Search for the cell housing the specified text and yield its (X, Y) center coordinate. 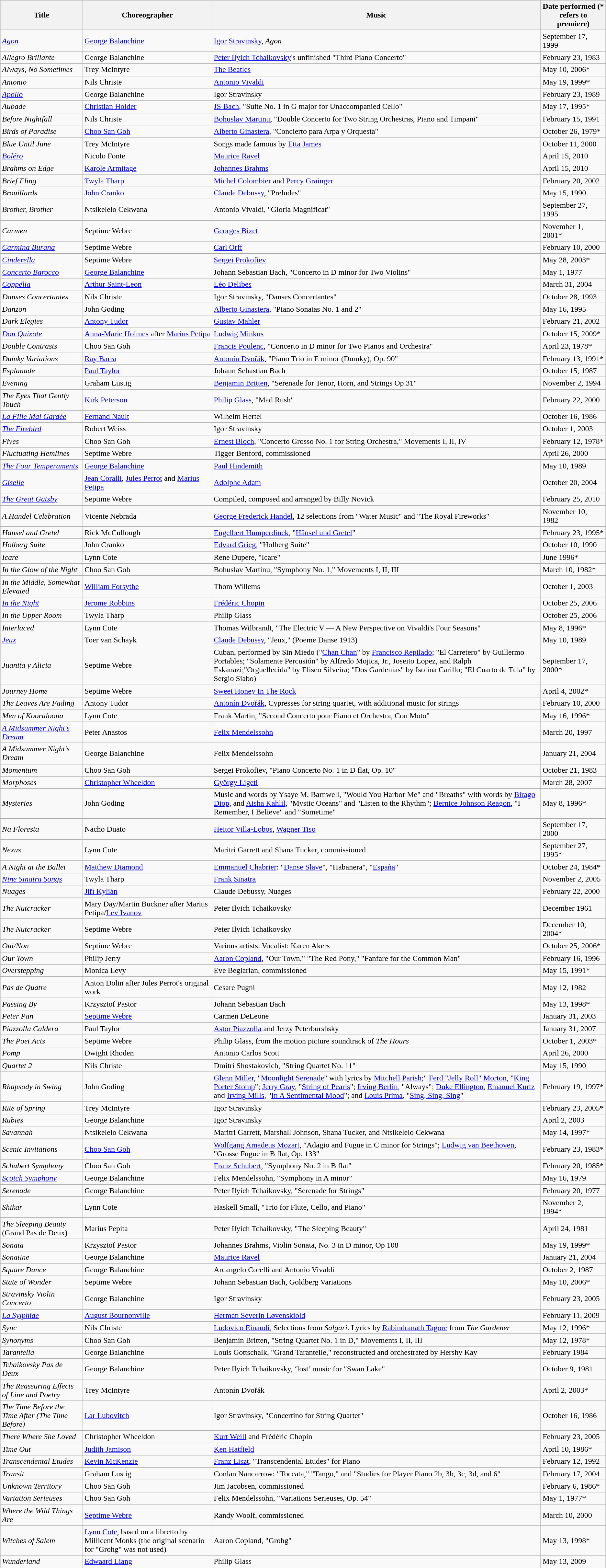
Igor Stravinsky, "Concertino for String Quartet" (376, 1416)
Claude Debussy, "Preludes" (376, 193)
Antonio Vivaldi (376, 82)
May 16, 1996* (574, 716)
February 17, 2004 (574, 1474)
June 1996* (574, 557)
May 12, 1978* (574, 1340)
Peter Ilyich Tchaikovsky's unfinished "Third Piano Concerto" (376, 57)
The Eyes That Gently Touch (41, 400)
Brief Fling (41, 180)
Arcangelo Corelli and Antonio Vivaldi (376, 1270)
Nexus (41, 850)
Toer van Schayk (147, 640)
Maritri Garrett, Marshall Johnson, Shana Tucker, and Ntsikelelo Cekwana (376, 1132)
Alberto Ginastera, "Concierto para Arpa y Orquesta" (376, 131)
Michel Colombier and Percy Grainger (376, 180)
March 31, 2004 (574, 284)
Agon (41, 41)
February 23, 1983 (574, 57)
Antonín Dvořák, Cypresses for string quartet, with additional music for strings (376, 703)
Wolfgang Amadeus Mozart, "Adagio and Fugue in C minor for Strings"; Ludwig van Beethoven, "Grosse Fugue in B flat, Op. 133" (376, 1149)
October 25, 2006* (574, 946)
Jean Coralli, Jules Perrot and Marius Petipa (147, 483)
Sonatine (41, 1257)
The Great Gatsby (41, 499)
There Where She Loved (41, 1437)
Marius Pepita (147, 1228)
Tarantella (41, 1352)
Blue Until June (41, 144)
The Poet Acts (41, 1041)
February 16, 1996 (574, 958)
February 21, 2002 (574, 321)
Compiled, composed and arranged by Billy Novick (376, 499)
Esplanade (41, 371)
The Firebird (41, 429)
February 23, 2005* (574, 1108)
Transit (41, 1474)
Shikar (41, 1207)
Date performed (* refers to premiere) (574, 15)
Mary Day/Martin Buckner after Marius Petipa/Lev Ivanov (147, 908)
November 10, 1982 (574, 516)
May 16, 1979 (574, 1178)
Schubert Symphony (41, 1166)
October 20, 2004 (574, 483)
October 24, 1984* (574, 867)
Claude Debussy, "Jeux," (Poeme Danse 1913) (376, 640)
Tigger Benford, commissioned (376, 454)
Rene Dupere, "Icare" (376, 557)
The Reassuring Effects of Line and Poetry (41, 1390)
Brouillards (41, 193)
Emmanuel Chabrier: "Danse Slave", "Habanera", "España" (376, 867)
Jiří Kylián (147, 891)
Peter Anastos (147, 732)
November 2, 1994 (574, 383)
December 1961 (574, 908)
Songs made famous by Etta James (376, 144)
György Ligeti (376, 782)
Carmen DeLeone (376, 1016)
Astor Piazzolla and Jerzy Peterburshsky (376, 1029)
March 10, 1982* (574, 570)
Sweet Honey In The Rock (376, 691)
April 2, 2003 (574, 1120)
Danzon (41, 309)
Wilhelm Hertel (376, 417)
Always, No Sometimes (41, 70)
Franz Schubert, "Symphony No. 2 in B flat" (376, 1166)
Johann Sebastian Bach, Goldberg Variations (376, 1282)
Evening (41, 383)
Antonín Dvořák, "Piano Trio in E minor (Dumky), Op. 90" (376, 358)
Peter Ilyich Tchaikovsky, "The Sleeping Beauty" (376, 1228)
Concerto Barocco (41, 272)
Stravinsky Violin Concerto (41, 1298)
Peter Ilyich Tchaikovsky, ‘lost’ music for "Swan Lake" (376, 1369)
Don Quixote (41, 334)
Matthew Diamond (147, 867)
September 27, 1995 (574, 210)
February 12, 1992 (574, 1461)
Thom Willems (376, 586)
Ken Hatfield (376, 1449)
Francis Poulenc, "Concerto in D minor for Two Pianos and Orchestra" (376, 346)
February 1984 (574, 1352)
October 1, 2003* (574, 1041)
Sergei Prokofiev (376, 260)
April 2, 2003* (574, 1390)
May 12, 1996* (574, 1328)
Felix Mendelssohn, "Variations Serieuses, Op. 54" (376, 1498)
William Forsythe (147, 586)
Frédéric Chopin (376, 603)
September 27, 1995* (574, 850)
Frank Martin, "Second Concerto pour Piano et Orchestra, Con Moto" (376, 716)
Allegro Brillante (41, 57)
Edvard Grieg, "Holberg Suite" (376, 545)
February 23, 1989 (574, 94)
Title (41, 15)
Igor Stravinsky, Agon (376, 41)
September 17, 2000 (574, 829)
Monica Levy (147, 971)
La Fille Mal Gardée (41, 417)
Time Out (41, 1449)
Engelbert Humperdinck, "Hänsel und Gretel" (376, 533)
Nine Sinatra Songs (41, 879)
May 17, 1995* (574, 107)
Antonio Vivaldi, "Gloria Magnificat" (376, 210)
Bohuslav Martinu, "Symphony No. 1," Movements I, II, III (376, 570)
Kirk Peterson (147, 400)
Rick McCullough (147, 533)
Ernest Bloch, "Concerto Grosso No. 1 for String Orchestra," Movements I, II, IV (376, 441)
Robert Weiss (147, 429)
Sync (41, 1328)
The Beatles (376, 70)
Carmen (41, 231)
Dumky Variations (41, 358)
Felix Mendelssohn, "Symphony in A minor" (376, 1178)
Icare (41, 557)
The Leaves Are Fading (41, 703)
Aaron Copland, "Our Town," "The Red Pony," "Fanfare for the Common Man" (376, 958)
August Bournonville (147, 1315)
Karole Armitage (147, 168)
Boléro (41, 156)
May 13, 2009 (574, 1562)
Birds of Paradise (41, 131)
Pomp (41, 1053)
Ludwig Minkus (376, 334)
Dark Elegies (41, 321)
Johann Sebastian Bach, "Concerto in D minor for Two Violins" (376, 272)
Franz Liszt, "Transcendental Etudes" for Piano (376, 1461)
Music (376, 15)
In the Glow of the Night (41, 570)
Aaron Copland, "Grohg" (376, 1540)
Louis Gottschalk, "Grand Tarantelle," reconstructed and orchestrated by Hershy Kay (376, 1352)
Georges Bizet (376, 231)
Sergei Prokofiev, "Piano Concerto No. 1 in D flat, Op. 10" (376, 770)
Antonín Dvořák (376, 1390)
In the Night (41, 603)
Johannes Brahms (376, 168)
Heitor Villa-Lobos, Wagner Tiso (376, 829)
Peter Pan (41, 1016)
Double Contrasts (41, 346)
October 26, 1979* (574, 131)
October 9, 1981 (574, 1369)
January 31, 2007 (574, 1029)
In the Upper Room (41, 615)
Piazzolla Caldera (41, 1029)
Léo Delibes (376, 284)
February 20, 1985* (574, 1166)
La Sylphide (41, 1315)
Synonyms (41, 1340)
Paul Hindemith (376, 466)
Gustav Mahler (376, 321)
November 1, 2001* (574, 231)
May 28, 2003* (574, 260)
Kurt Weill and Frédéric Chopin (376, 1437)
Choreographer (147, 15)
Interlaced (41, 628)
Christian Holder (147, 107)
Sonata (41, 1245)
March 28, 2007 (574, 782)
February 23, 1995* (574, 533)
Edwaard Liang (147, 1562)
February 11, 2009 (574, 1315)
October 15, 1987 (574, 371)
Unknown Territory (41, 1486)
Philip Jerry (147, 958)
October 2, 1987 (574, 1270)
January 31, 2003 (574, 1016)
February 12, 1978* (574, 441)
Transcendental Etudes (41, 1461)
Rhapsody in Swing (41, 1087)
Pas de Quatre (41, 987)
Rite of Spring (41, 1108)
Claude Debussy, Nuages (376, 891)
February 20, 2002 (574, 180)
May 1, 1977 (574, 272)
October 10, 1990 (574, 545)
Judith Jamison (147, 1449)
Holberg Suite (41, 545)
Arthur Saint-Leon (147, 284)
Adolphe Adam (376, 483)
Conlan Nancarrow: "Toccata," "Tango," and "Studies for Player Piano 2b, 3b, 3c, 3d, and 6" (376, 1474)
Na Floresta (41, 829)
February 15, 1991 (574, 119)
Danses Concertantes (41, 297)
Morphoses (41, 782)
Wunderland (41, 1562)
Witches of Salem (41, 1540)
February 6, 1986* (574, 1486)
February 13, 1991* (574, 358)
Nacho Duato (147, 829)
Vicente Nebrada (147, 516)
Brother, Brother (41, 210)
Philip Glass, "Mad Rush" (376, 400)
October 15, 2009* (574, 334)
March 20, 1997 (574, 732)
Coppélia (41, 284)
May 15, 1991* (574, 971)
Brahms on Edge (41, 168)
Dmitri Shostakovich, "String Quartet No. 11" (376, 1066)
Bohuslav Martinu, "Double Concerto for Two String Orchestras, Piano and Timpani" (376, 119)
May 16, 1995 (574, 309)
May 12, 1982 (574, 987)
Benjamin Britten, "Serenade for Tenor, Horn, and Strings Op 31" (376, 383)
Passing By (41, 1004)
Jerome Robbins (147, 603)
Fernand Nault (147, 417)
October 11, 2000 (574, 144)
Hansel and Gretel (41, 533)
Randy Woolf, commissioned (376, 1515)
Carmina Burana (41, 248)
Our Town (41, 958)
April 4, 2002* (574, 691)
Lar Lubovitch (147, 1416)
October 28, 1993 (574, 297)
Lynn Cote, based on a libretto by Millicent Monks (the original scenario for "Grohg" was not used) (147, 1540)
Men of Kooraloona (41, 716)
Kevin McKenzie (147, 1461)
April 24, 1981 (574, 1228)
February 25, 2010 (574, 499)
Fluctuating Hemlines (41, 454)
Tchaikovsky Pas de Deux (41, 1369)
Giselle (41, 483)
Jim Jacobsen, commissioned (376, 1486)
The Four Temperaments (41, 466)
Serenade (41, 1191)
Eve Beglarian, commissioned (376, 971)
In the Middle, Somewhat Elevated (41, 586)
Haskell Small, "Trio for Flute, Cello, and Piano" (376, 1207)
The Sleeping Beauty (Grand Pas de Deux) (41, 1228)
Alberto Ginastera, "Piano Sonatas No. 1 and 2" (376, 309)
Square Dance (41, 1270)
Anton Dolin after Jules Perrot's original work (147, 987)
May 14, 1997* (574, 1132)
Aubade (41, 107)
November 2, 2005 (574, 879)
Jeux (41, 640)
A Handel Celebration (41, 516)
Anna-Marie Holmes after Marius Petipa (147, 334)
May 1, 1977* (574, 1498)
Herman Severin Løvenskiold (376, 1315)
Scenic Invitations (41, 1149)
February 23, 1983* (574, 1149)
State of Wonder (41, 1282)
Scotch Symphony (41, 1178)
April 10, 1986* (574, 1449)
February 19, 1997* (574, 1087)
November 2, 1994* (574, 1207)
The Time Before the Time After (The Time Before) (41, 1416)
Igor Stravinsky, "Danses Concertantes" (376, 297)
Where the Wild Things Are (41, 1515)
Maritri Garrett and Shana Tucker, commissioned (376, 850)
Journey Home (41, 691)
Apollo (41, 94)
Momentum (41, 770)
Fives (41, 441)
February 20, 1977 (574, 1191)
Antonio Carlos Scott (376, 1053)
A Night at the Ballet (41, 867)
Dwight Rhoden (147, 1053)
George Frederick Handel, 12 selections from "Water Music" and "The Royal Fireworks" (376, 516)
Peter Ilyich Tchaikovsky, "Serenade for Strings" (376, 1191)
Nuages (41, 891)
Overstepping (41, 971)
September 17, 1999 (574, 41)
Cinderella (41, 260)
Carl Orff (376, 248)
September 17, 2000* (574, 665)
Mysteries (41, 803)
Savannah (41, 1132)
Antonio (41, 82)
Ludovico Einaudi, Selections from Salgari. Lyrics by Rabindranath Tagore from The Gardener (376, 1328)
Johannes Brahms, Violin Sonata, No. 3 in D minor, Op 108 (376, 1245)
Rubies (41, 1120)
Philip Glass, from the motion picture soundtrack of The Hours (376, 1041)
Nicolo Fonte (147, 156)
Frank Sinatra (376, 879)
Benjamin Britten, "String Quartet No. 1 in D," Movements I, II, III (376, 1340)
JS Bach, "Suite No. 1 in G major for Unaccompanied Cello" (376, 107)
Variation Serieuses (41, 1498)
October 21, 1983 (574, 770)
December 10, 2004* (574, 929)
Various artists. Vocalist: Karen Akers (376, 946)
Oui/Non (41, 946)
April 23, 1978* (574, 346)
Cesare Pugni (376, 987)
Quartet 2 (41, 1066)
Before Nightfall (41, 119)
Juanita y Alicia (41, 665)
March 10, 2000 (574, 1515)
Thomas Wilbrandt, "The Electric V — A New Perspective on Vivaldi's Four Seasons" (376, 628)
Ray Barra (147, 358)
